Identify which cell holds the provided text, then report its [X, Y] central coordinate. 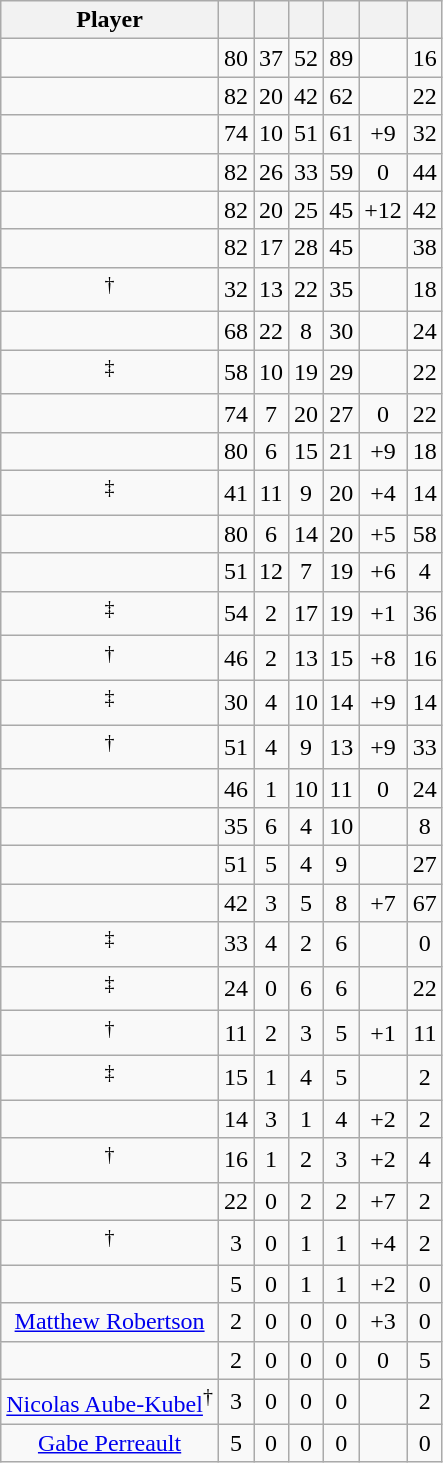
37 [272, 58]
Gabe Perreault [110, 1443]
44 [424, 172]
89 [342, 58]
+12 [384, 210]
67 [424, 903]
54 [236, 614]
28 [306, 248]
25 [306, 210]
Player [110, 20]
+3 [384, 1322]
21 [342, 451]
+5 [384, 534]
Matthew Robertson [110, 1322]
36 [424, 614]
41 [236, 492]
+8 [384, 658]
61 [342, 134]
12 [272, 572]
68 [236, 331]
38 [424, 248]
29 [342, 372]
+6 [384, 572]
Nicolas Aube-Kubel† [110, 1402]
52 [306, 58]
59 [342, 172]
62 [342, 96]
26 [272, 172]
